From the cell containing the given text, extract its center point as [x, y] coordinate. 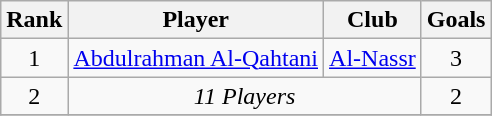
1 [34, 58]
Club [373, 20]
Al-Nassr [373, 58]
11 Players [244, 96]
Rank [34, 20]
Goals [456, 20]
3 [456, 58]
Abdulrahman Al-Qahtani [196, 58]
Player [196, 20]
